Detect which cell encompasses the target text, then output its [X, Y] center coordinate. 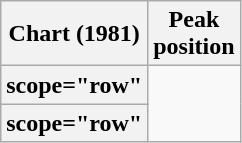
Chart (1981) [74, 34]
Peakposition [194, 34]
